Scan for the cell matching the given text and deliver its (x, y) coordinate at center. 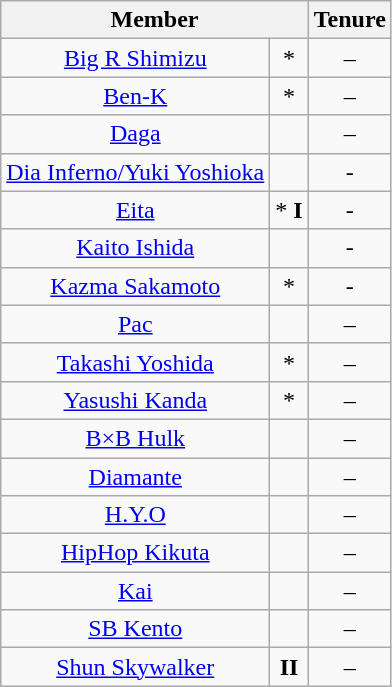
Kai (136, 591)
B×B Hulk (136, 438)
HipHop Kikuta (136, 553)
Daga (136, 134)
Member (154, 20)
Takashi Yoshida (136, 362)
Ben-K (136, 96)
Diamante (136, 477)
Dia Inferno/Yuki Yoshioka (136, 172)
Tenure (350, 20)
Eita (136, 210)
Big R Shimizu (136, 58)
Pac (136, 324)
* I (289, 210)
Kazma Sakamoto (136, 286)
Shun Skywalker (136, 667)
H.Y.O (136, 515)
SB Kento (136, 629)
Yasushi Kanda (136, 400)
II (289, 667)
Kaito Ishida (136, 248)
